Provide the [X, Y] coordinate of the cell's center where the given text is located.  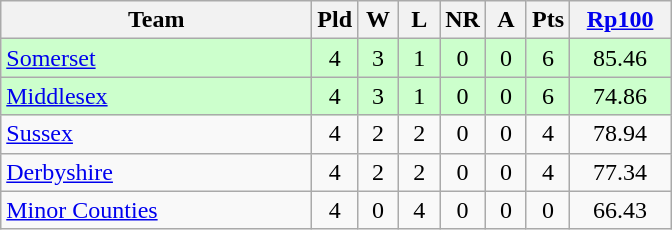
Derbyshire [156, 172]
W [378, 20]
Team [156, 20]
78.94 [620, 134]
Minor Counties [156, 210]
Rp100 [620, 20]
NR [463, 20]
Sussex [156, 134]
L [420, 20]
66.43 [620, 210]
77.34 [620, 172]
Somerset [156, 58]
Pts [548, 20]
Pld [335, 20]
A [506, 20]
85.46 [620, 58]
74.86 [620, 96]
Middlesex [156, 96]
